From the cell containing the given text, extract its center point as [x, y] coordinate. 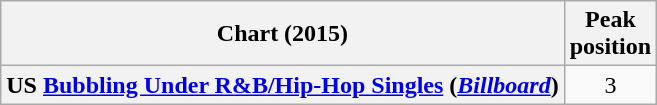
3 [610, 85]
Peakposition [610, 34]
Chart (2015) [282, 34]
US Bubbling Under R&B/Hip-Hop Singles (Billboard) [282, 85]
